Scan for the cell matching the given text and deliver its [X, Y] coordinate at center. 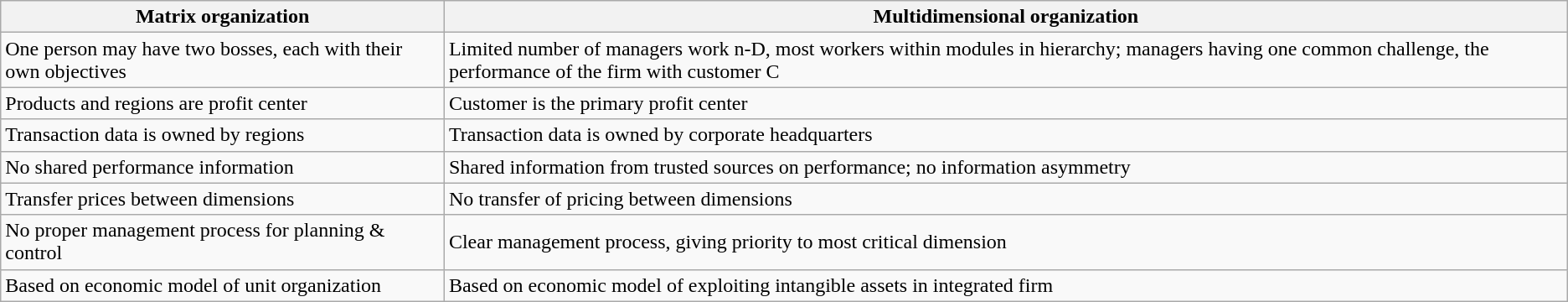
No proper management process for planning & control [223, 242]
One person may have two bosses, each with their own objectives [223, 60]
Transaction data is owned by corporate headquarters [1005, 135]
No shared performance information [223, 167]
Based on economic model of exploiting intangible assets in integrated firm [1005, 285]
Shared information from trusted sources on performance; no information asymmetry [1005, 167]
No transfer of pricing between dimensions [1005, 199]
Customer is the primary profit center [1005, 103]
Matrix organization [223, 17]
Transfer prices between dimensions [223, 199]
Transaction data is owned by regions [223, 135]
Clear management process, giving priority to most critical dimension [1005, 242]
Based on economic model of unit organization [223, 285]
Multidimensional organization [1005, 17]
Products and regions are profit center [223, 103]
